Identify which cell holds the provided text, then report its [x, y] central coordinate. 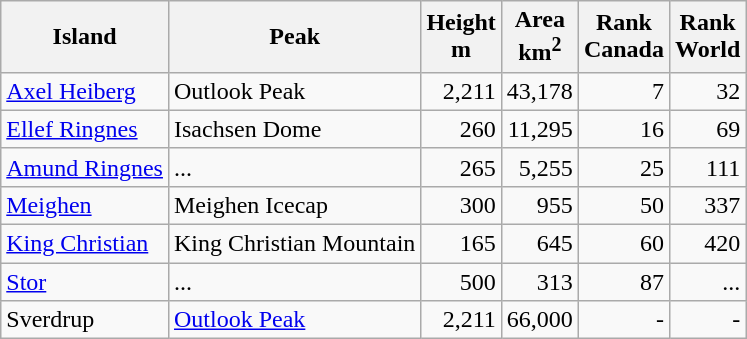
Isachsen Dome [294, 129]
Axel Heiberg [85, 91]
King Christian [85, 244]
Meighen [85, 205]
Ellef Ringnes [85, 129]
RankWorld [707, 37]
King Christian Mountain [294, 244]
Amund Ringnes [85, 167]
Areakm2 [540, 37]
955 [540, 205]
500 [461, 282]
87 [624, 282]
16 [624, 129]
43,178 [540, 91]
265 [461, 167]
Heightm [461, 37]
5,255 [540, 167]
66,000 [540, 320]
Meighen Icecap [294, 205]
Sverdrup [85, 320]
300 [461, 205]
645 [540, 244]
Peak [294, 37]
11,295 [540, 129]
RankCanada [624, 37]
165 [461, 244]
420 [707, 244]
60 [624, 244]
260 [461, 129]
Island [85, 37]
25 [624, 167]
32 [707, 91]
313 [540, 282]
69 [707, 129]
7 [624, 91]
Stor [85, 282]
50 [624, 205]
111 [707, 167]
337 [707, 205]
